Find where the given text appears and provide that cell's center as [X, Y] coordinate. 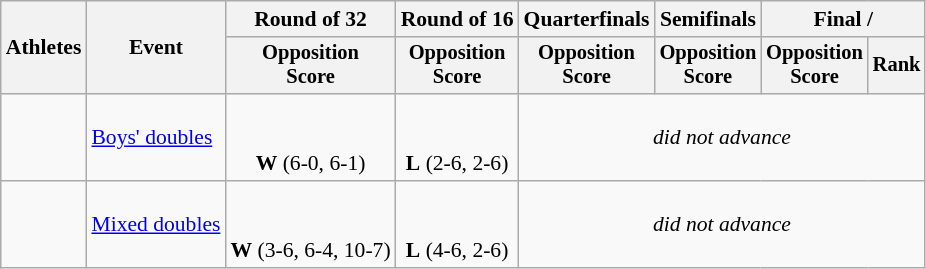
Rank [897, 66]
Event [156, 48]
L (4-6, 2-6) [458, 224]
Quarterfinals [587, 19]
Athletes [44, 48]
Round of 32 [310, 19]
Final / [843, 19]
W (3-6, 6-4, 10-7) [310, 224]
Boys' doubles [156, 138]
W (6-0, 6-1) [310, 138]
Mixed doubles [156, 224]
Semifinals [708, 19]
Round of 16 [458, 19]
L (2-6, 2-6) [458, 138]
